Find where the given text appears and provide that cell's center as [x, y] coordinate. 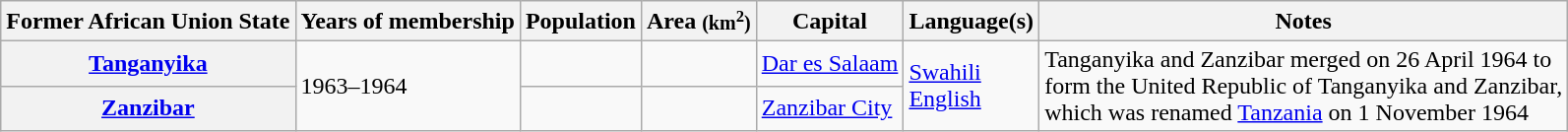
1963–1964 [408, 86]
Capital [830, 21]
Former African Union State [148, 21]
Notes [1303, 21]
Dar es Salaam [830, 63]
Zanzibar [148, 108]
Years of membership [408, 21]
Tanganyika [148, 63]
Area (km2) [699, 21]
Population [581, 21]
Tanganyika and Zanzibar merged on 26 April 1964 toform the United Republic of Tanganyika and Zanzibar, which was renamed Tanzania on 1 November 1964 [1303, 86]
SwahiliEnglish [972, 86]
Language(s) [972, 21]
Zanzibar City [830, 108]
